Return (X, Y) of the center of cell containing provided text 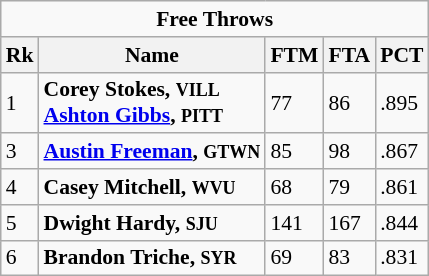
83 (349, 258)
.844 (402, 223)
.861 (402, 187)
Free Throws (215, 19)
.831 (402, 258)
85 (294, 152)
86 (349, 102)
69 (294, 258)
PCT (402, 55)
1 (20, 102)
Brandon Triche, SYR (152, 258)
68 (294, 187)
.895 (402, 102)
6 (20, 258)
5 (20, 223)
Name (152, 55)
4 (20, 187)
FTA (349, 55)
Austin Freeman, GTWN (152, 152)
167 (349, 223)
Rk (20, 55)
Casey Mitchell, WVU (152, 187)
141 (294, 223)
98 (349, 152)
FTM (294, 55)
79 (349, 187)
.867 (402, 152)
Corey Stokes, VILLAshton Gibbs, PITT (152, 102)
77 (294, 102)
Dwight Hardy, SJU (152, 223)
3 (20, 152)
